Return the (x, y) coordinate for the center point of the cell that contains the specified text.  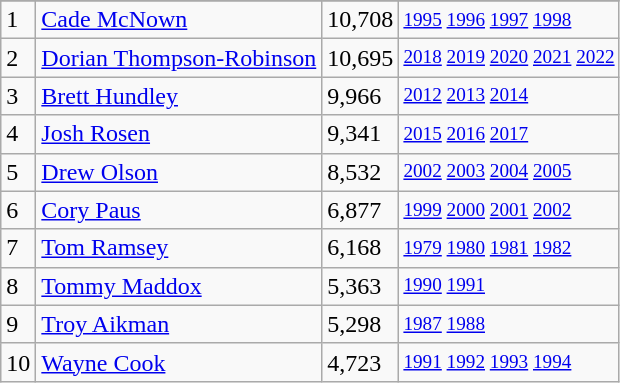
1990 1991 (509, 286)
6 (18, 210)
7 (18, 248)
9,341 (360, 134)
1987 1988 (509, 324)
2018 2019 2020 2021 2022 (509, 58)
4 (18, 134)
Tommy Maddox (179, 286)
10 (18, 362)
2002 2003 2004 2005 (509, 172)
Tom Ramsey (179, 248)
Cory Paus (179, 210)
8 (18, 286)
9 (18, 324)
1991 1992 1993 1994 (509, 362)
2015 2016 2017 (509, 134)
Cade McNown (179, 20)
Dorian Thompson-Robinson (179, 58)
2012 2013 2014 (509, 96)
5,298 (360, 324)
10,695 (360, 58)
6,877 (360, 210)
6,168 (360, 248)
1995 1996 1997 1998 (509, 20)
10,708 (360, 20)
Josh Rosen (179, 134)
Troy Aikman (179, 324)
1 (18, 20)
1999 2000 2001 2002 (509, 210)
Drew Olson (179, 172)
1979 1980 1981 1982 (509, 248)
8,532 (360, 172)
Brett Hundley (179, 96)
5,363 (360, 286)
4,723 (360, 362)
9,966 (360, 96)
3 (18, 96)
5 (18, 172)
2 (18, 58)
Wayne Cook (179, 362)
